Pinpoint the cell where the given text exists, returning its (x, y) midpoint coordinate. 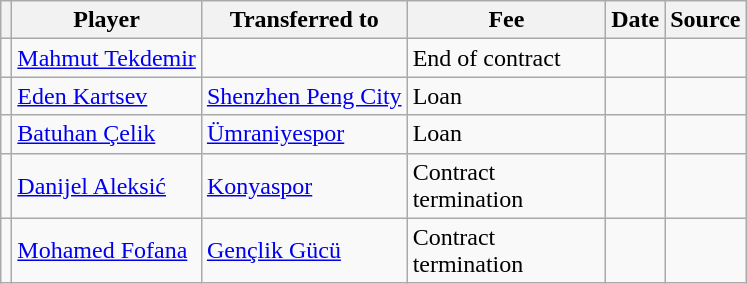
Mohamed Fofana (107, 250)
Danijel Aleksić (107, 186)
Source (706, 20)
Eden Kartsev (107, 96)
Konyaspor (304, 186)
Date (636, 20)
Mahmut Tekdemir (107, 58)
Gençlik Gücü (304, 250)
Fee (506, 20)
Shenzhen Peng City (304, 96)
End of contract (506, 58)
Player (107, 20)
Ümraniyespor (304, 134)
Transferred to (304, 20)
Batuhan Çelik (107, 134)
